Provide the [X, Y] coordinate of the cell's center where the given text is located.  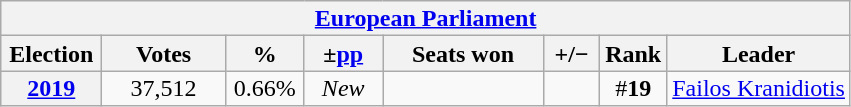
New [344, 88]
European Parliament [426, 18]
Votes [164, 54]
Seats won [462, 54]
±pp [344, 54]
37,512 [164, 88]
Leader [759, 54]
Failos Kranidiotis [759, 88]
Rank [634, 54]
Election [52, 54]
0.66% [264, 88]
% [264, 54]
+/− [572, 54]
2019 [52, 88]
#19 [634, 88]
